Determine the (x, y) coordinate at the center of the cell enclosing the given text.  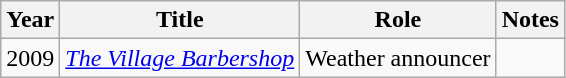
Notes (530, 20)
Weather announcer (398, 58)
2009 (30, 58)
The Village Barbershop (180, 58)
Title (180, 20)
Year (30, 20)
Role (398, 20)
